Scan for the cell matching the given text and deliver its [x, y] coordinate at center. 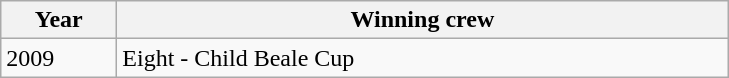
2009 [59, 58]
Eight - Child Beale Cup [422, 58]
Year [59, 20]
Winning crew [422, 20]
